Locate the cell with the specified text and output its [X, Y] center coordinate. 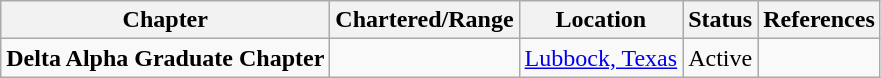
Location [601, 20]
Active [720, 58]
Lubbock, Texas [601, 58]
References [820, 20]
Chartered/Range [424, 20]
Chapter [166, 20]
Delta Alpha Graduate Chapter [166, 58]
Status [720, 20]
